Extract the (x, y) coordinate from the center of the cell holding the provided text.  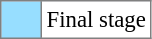
Final stage (96, 20)
